Return (X, Y) of the center of cell containing provided text 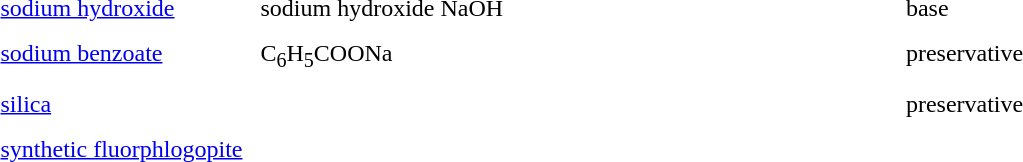
C6H5COONa (574, 56)
